Find where the given text appears and provide that cell's center as [x, y] coordinate. 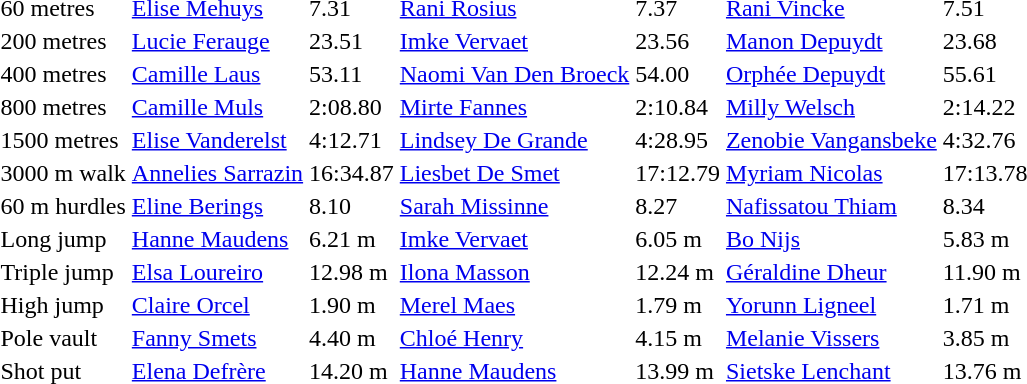
Géraldine Dheur [831, 272]
23.51 [352, 41]
6.05 m [678, 239]
Camille Muls [217, 107]
Mirte Fannes [514, 107]
Camille Laus [217, 74]
4.15 m [678, 338]
Merel Maes [514, 305]
4.40 m [352, 338]
Orphée Depuydt [831, 74]
Yorunn Ligneel [831, 305]
4:28.95 [678, 140]
8.27 [678, 206]
Myriam Nicolas [831, 173]
Elise Vanderelst [217, 140]
Lucie Ferauge [217, 41]
Naomi Van Den Broeck [514, 74]
23.56 [678, 41]
1.90 m [352, 305]
17:12.79 [678, 173]
Liesbet De Smet [514, 173]
53.11 [352, 74]
Fanny Smets [217, 338]
Melanie Vissers [831, 338]
Zenobie Vangansbeke [831, 140]
4:12.71 [352, 140]
2:10.84 [678, 107]
Chloé Henry [514, 338]
6.21 m [352, 239]
54.00 [678, 74]
12.98 m [352, 272]
16:34.87 [352, 173]
1.79 m [678, 305]
2:08.80 [352, 107]
Claire Orcel [217, 305]
Bo Nijs [831, 239]
Manon Depuydt [831, 41]
Annelies Sarrazin [217, 173]
Elsa Loureiro [217, 272]
Milly Welsch [831, 107]
8.10 [352, 206]
Hanne Maudens [217, 239]
Lindsey De Grande [514, 140]
12.24 m [678, 272]
Ilona Masson [514, 272]
Nafissatou Thiam [831, 206]
Sarah Missinne [514, 206]
Eline Berings [217, 206]
